Determine the [X, Y] coordinate at the center of the cell enclosing the given text.  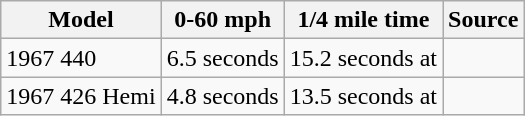
1967 426 Hemi [81, 96]
0-60 mph [222, 20]
15.2 seconds at [363, 58]
4.8 seconds [222, 96]
1967 440 [81, 58]
6.5 seconds [222, 58]
13.5 seconds at [363, 96]
Model [81, 20]
Source [484, 20]
1/4 mile time [363, 20]
